Return the [X, Y] coordinate for the center point of the cell that contains the specified text.  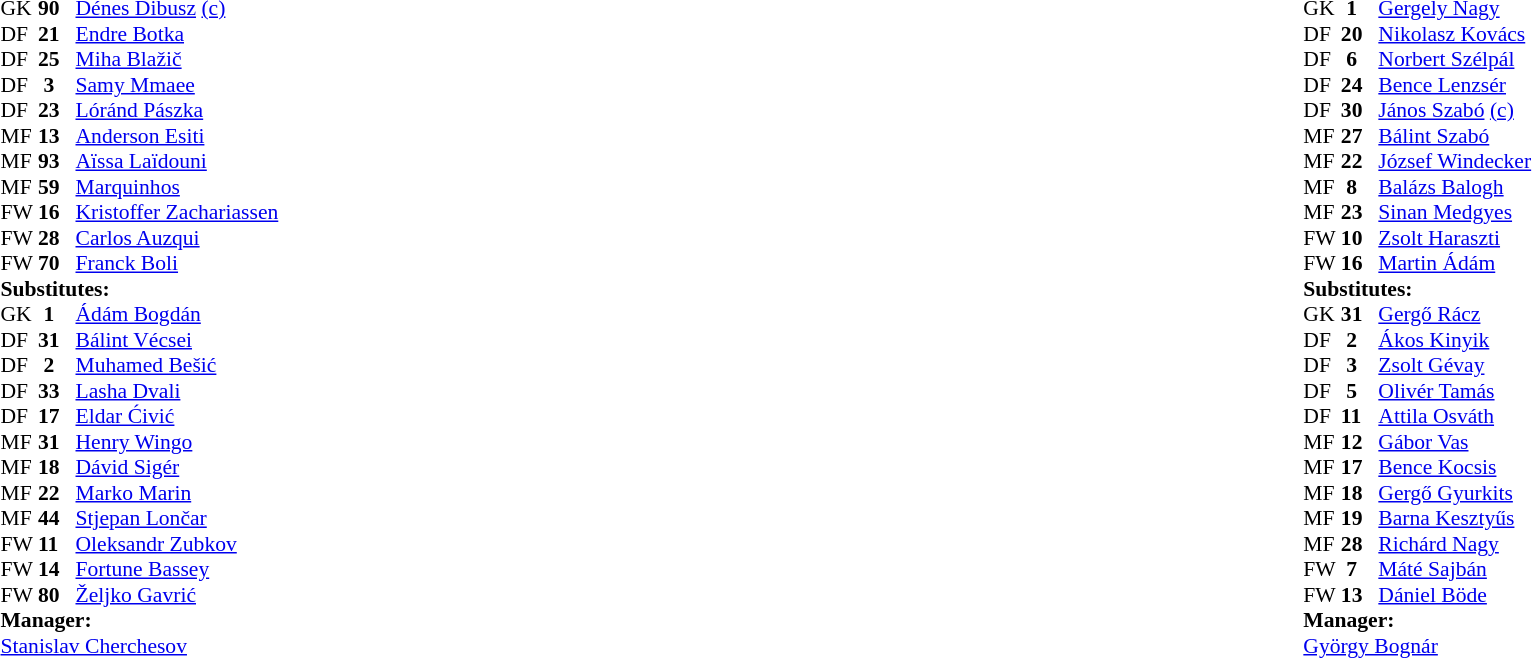
ΜF [19, 493]
12 [1360, 442]
8 [1360, 187]
Lasha Dvali [178, 391]
Balázs Balogh [1454, 187]
Miha Blažič [178, 59]
93 [57, 161]
Lóránd Pászka [178, 111]
24 [1360, 85]
Sinan Medgyes [1454, 213]
44 [57, 519]
30 [1360, 111]
Carlos Auzqui [178, 238]
József Windecker [1454, 161]
Zsolt Haraszti [1454, 238]
Dávid Sigér [178, 467]
Bence Lenzsér [1454, 85]
14 [57, 569]
Željko Gavrić [178, 595]
5 [1360, 391]
1 [57, 315]
20 [1360, 34]
Richárd Nagy [1454, 544]
Muhamed Bešić [178, 365]
10 [1360, 238]
Gergő Gyurkits [1454, 493]
Gábor Vas [1454, 442]
21 [57, 34]
80 [57, 595]
Endre Botka [178, 34]
Henry Wingo [178, 442]
27 [1360, 136]
Gergő Rácz [1454, 315]
Bálint Szabó [1454, 136]
Barna Kesztyűs [1454, 519]
Franck Boli [178, 263]
19 [1360, 519]
Máté Sajbán [1454, 569]
Kristoffer Zachariassen [178, 213]
Samy Mmaee [178, 85]
Bence Kocsis [1454, 467]
Attila Osváth [1454, 417]
Oleksandr Zubkov [178, 544]
Ádám Bogdán [178, 315]
6 [1360, 59]
Zsolt Gévay [1454, 365]
Bálint Vécsei [178, 340]
Fortune Bassey [178, 569]
Aïssa Laïdouni [178, 161]
János Szabó (c) [1454, 111]
Stjepan Lončar [178, 519]
Nikolasz Kovács [1454, 34]
Olivér Tamás [1454, 391]
25 [57, 59]
Dániel Böde [1454, 595]
Marko Marin [178, 493]
Marquinhos [178, 187]
59 [57, 187]
70 [57, 263]
Ákos Kinyik [1454, 340]
Anderson Esiti [178, 136]
Eldar Ćivić [178, 417]
Norbert Szélpál [1454, 59]
7 [1360, 569]
33 [57, 391]
Martin Ádám [1454, 263]
